Provide the [X, Y] coordinate of the cell's center where the given text is located.  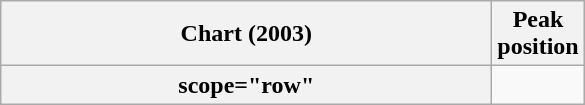
scope="row" [246, 85]
Peakposition [538, 34]
Chart (2003) [246, 34]
